From the cell containing the given text, extract its center point as (x, y) coordinate. 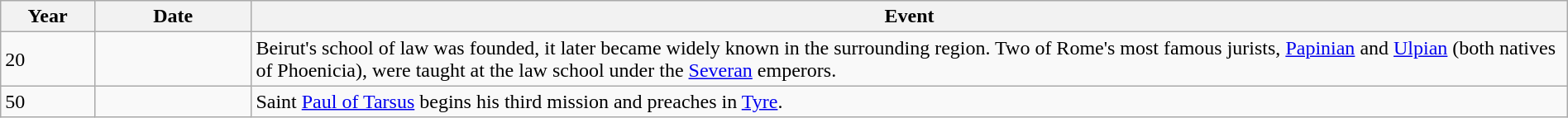
20 (48, 59)
Date (172, 17)
Year (48, 17)
Event (910, 17)
50 (48, 101)
Saint Paul of Tarsus begins his third mission and preaches in Tyre. (910, 101)
